Find where the given text appears and provide that cell's center as (x, y) coordinate. 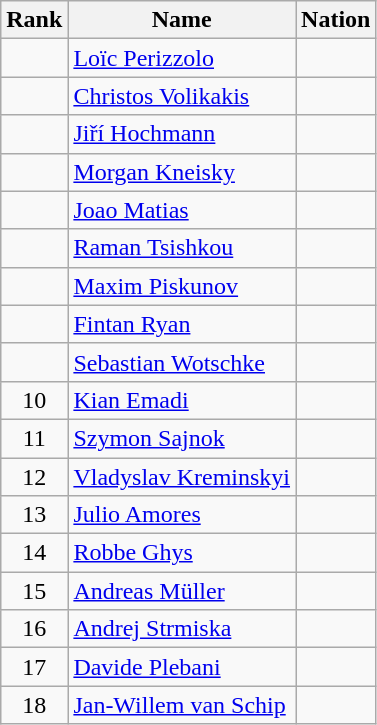
Andreas Müller (182, 591)
Fintan Ryan (182, 324)
Sebastian Wotschke (182, 362)
Davide Plebani (182, 667)
Morgan Kneisky (182, 172)
13 (34, 515)
Jan-Willem van Schip (182, 705)
Raman Tsishkou (182, 248)
16 (34, 629)
Andrej Strmiska (182, 629)
11 (34, 438)
Jiří Hochmann (182, 134)
Maxim Piskunov (182, 286)
Rank (34, 20)
Name (182, 20)
12 (34, 477)
Robbe Ghys (182, 553)
Joao Matias (182, 210)
Nation (336, 20)
Loïc Perizzolo (182, 58)
10 (34, 400)
18 (34, 705)
15 (34, 591)
Julio Amores (182, 515)
17 (34, 667)
14 (34, 553)
Vladyslav Kreminskyi (182, 477)
Christos Volikakis (182, 96)
Szymon Sajnok (182, 438)
Kian Emadi (182, 400)
